Locate the cell with the specified text and output its [X, Y] center coordinate. 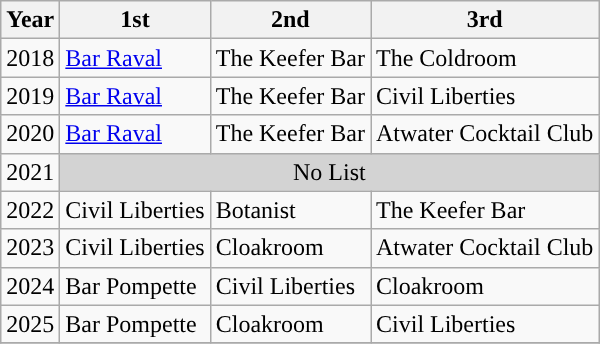
The Coldroom [484, 58]
2023 [30, 248]
2018 [30, 58]
2nd [290, 20]
2022 [30, 210]
No List [330, 172]
2019 [30, 96]
2020 [30, 134]
2021 [30, 172]
Botanist [290, 210]
2025 [30, 324]
Year [30, 20]
1st [135, 20]
2024 [30, 286]
3rd [484, 20]
